Detect which cell encompasses the target text, then output its [x, y] center coordinate. 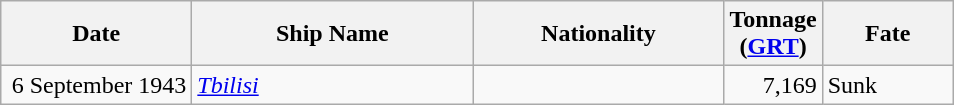
7,169 [773, 85]
Tonnage(GRT) [773, 34]
Sunk [888, 85]
Ship Name [332, 34]
Tbilisi [332, 85]
Date [96, 34]
6 September 1943 [96, 85]
Fate [888, 34]
Nationality [598, 34]
